Provide the [X, Y] coordinate of the cell's center where the given text is located.  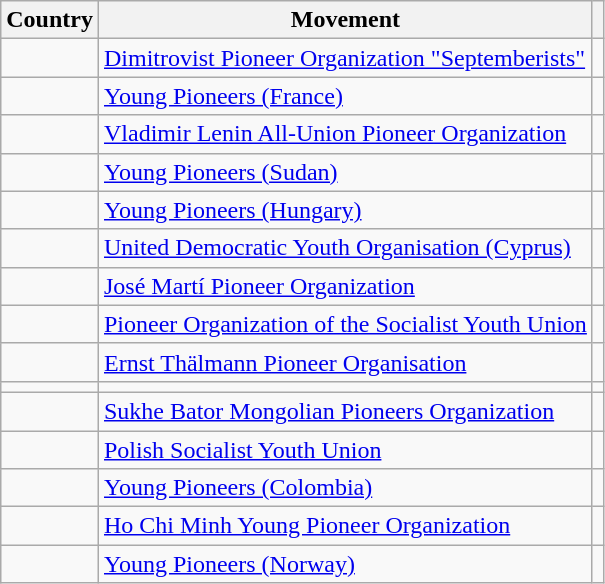
Ernst Thälmann Pioneer Organisation [345, 362]
United Democratic Youth Organisation (Cyprus) [345, 248]
Sukhe Bator Mongolian Pioneers Organization [345, 411]
Young Pioneers (Hungary) [345, 210]
Young Pioneers (Norway) [345, 564]
Movement [345, 20]
Polish Socialist Youth Union [345, 449]
Young Pioneers (Sudan) [345, 172]
Pioneer Organization of the Socialist Youth Union [345, 324]
Ho Chi Minh Young Pioneer Organization [345, 526]
Country [50, 20]
Young Pioneers (France) [345, 96]
Young Pioneers (Colombia) [345, 488]
Vladimir Lenin All-Union Pioneer Organization [345, 134]
José Martí Pioneer Organization [345, 286]
Dimitrovist Pioneer Organization "Septemberists" [345, 58]
